Provide the [x, y] coordinate of the cell's center where the given text is located.  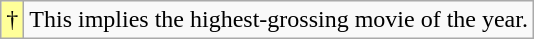
This implies the highest-grossing movie of the year. [279, 20]
† [12, 20]
